Detect which cell encompasses the target text, then output its (X, Y) center coordinate. 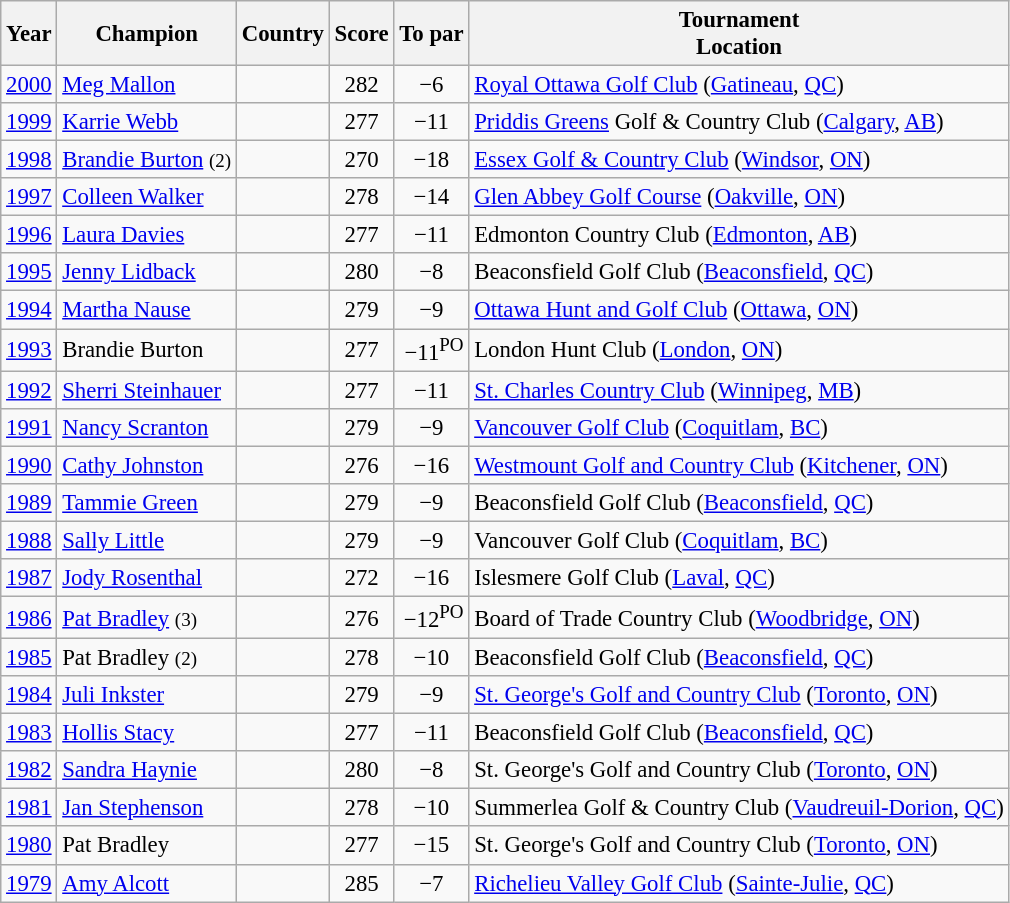
−11PO (432, 350)
Brandie Burton (147, 350)
Tammie Green (147, 503)
1989 (29, 503)
1991 (29, 427)
Summerlea Golf & Country Club (Vaudreuil-Dorion, QC) (739, 808)
Meg Mallon (147, 85)
Priddis Greens Golf & Country Club (Calgary, AB) (739, 122)
Pat Bradley (3) (147, 617)
Westmount Golf and Country Club (Kitchener, ON) (739, 465)
Brandie Burton (2) (147, 160)
1994 (29, 310)
Essex Golf & Country Club (Windsor, ON) (739, 160)
−6 (432, 85)
1988 (29, 540)
1997 (29, 197)
St. Charles Country Club (Winnipeg, MB) (739, 390)
1985 (29, 658)
Islesmere Golf Club (Laval, QC) (739, 578)
1980 (29, 846)
1983 (29, 733)
270 (362, 160)
1990 (29, 465)
Royal Ottawa Golf Club (Gatineau, QC) (739, 85)
1993 (29, 350)
Sandra Haynie (147, 770)
Juli Inkster (147, 695)
Nancy Scranton (147, 427)
−7 (432, 883)
1987 (29, 578)
282 (362, 85)
1981 (29, 808)
To par (432, 34)
Champion (147, 34)
2000 (29, 85)
Ottawa Hunt and Golf Club (Ottawa, ON) (739, 310)
London Hunt Club (London, ON) (739, 350)
Sally Little (147, 540)
Amy Alcott (147, 883)
1996 (29, 235)
285 (362, 883)
Score (362, 34)
TournamentLocation (739, 34)
1979 (29, 883)
Laura Davies (147, 235)
Sherri Steinhauer (147, 390)
−18 (432, 160)
Year (29, 34)
1999 (29, 122)
Board of Trade Country Club (Woodbridge, ON) (739, 617)
Jenny Lidback (147, 273)
Martha Nause (147, 310)
1984 (29, 695)
Jan Stephenson (147, 808)
1992 (29, 390)
1982 (29, 770)
Pat Bradley (147, 846)
Cathy Johnston (147, 465)
1998 (29, 160)
−15 (432, 846)
1986 (29, 617)
Pat Bradley (2) (147, 658)
Colleen Walker (147, 197)
−14 (432, 197)
Jody Rosenthal (147, 578)
Country (282, 34)
Edmonton Country Club (Edmonton, AB) (739, 235)
Hollis Stacy (147, 733)
−12PO (432, 617)
272 (362, 578)
Richelieu Valley Golf Club (Sainte-Julie, QC) (739, 883)
Karrie Webb (147, 122)
Glen Abbey Golf Course (Oakville, ON) (739, 197)
1995 (29, 273)
